Pinpoint the cell where the given text exists, returning its [X, Y] midpoint coordinate. 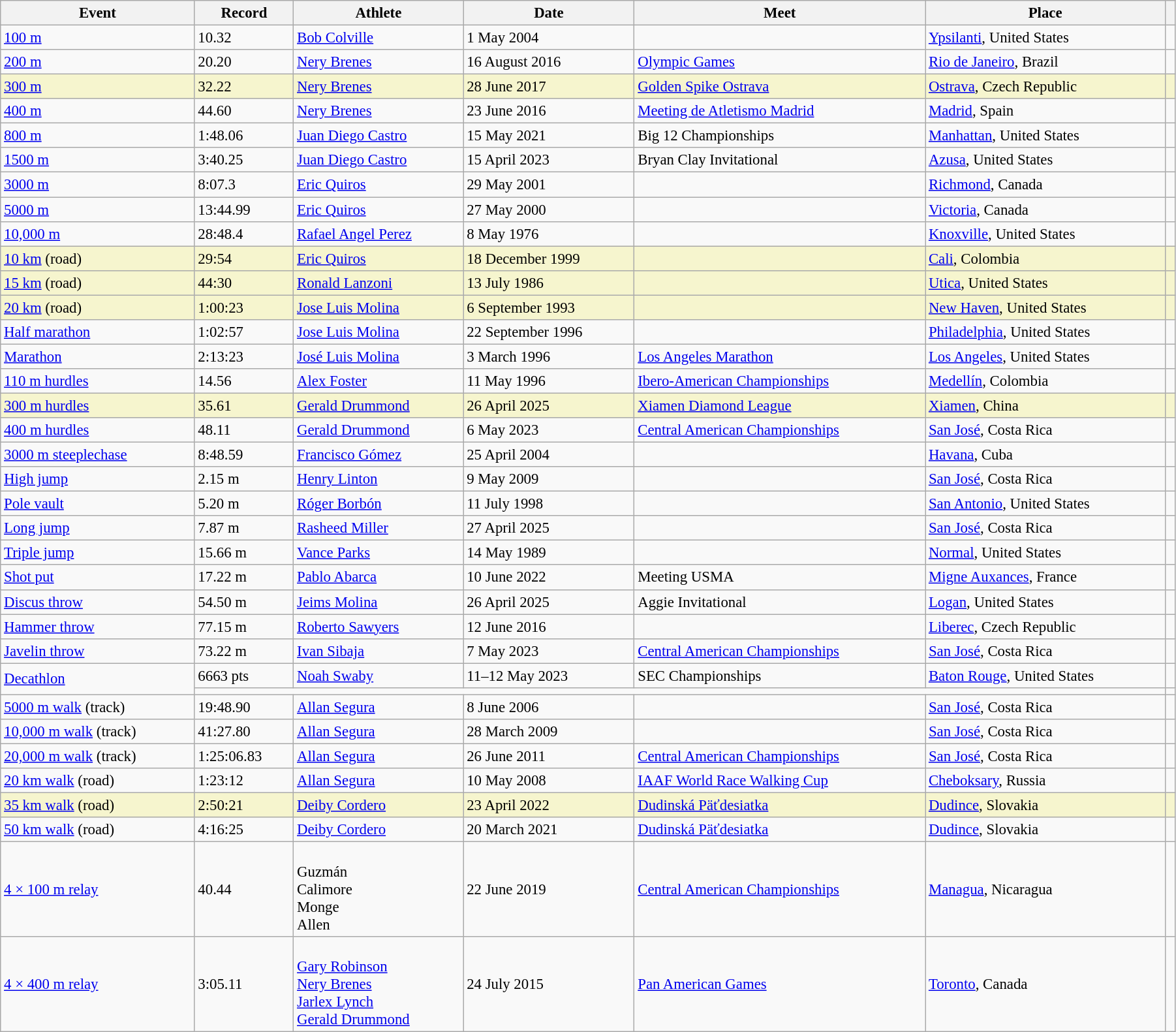
Event [98, 13]
Athlete [379, 13]
Ostrava, Czech Republic [1045, 87]
Cheboksary, Russia [1045, 781]
7 May 2023 [549, 651]
Migne Auxances, France [1045, 578]
32.22 [244, 87]
28:48.4 [244, 234]
28 June 2017 [549, 87]
15.66 m [244, 553]
Havana, Cuba [1045, 455]
5000 m [98, 210]
8 May 1976 [549, 234]
10,000 m walk (track) [98, 732]
11 July 1998 [549, 504]
13:44.99 [244, 210]
Xiamen Diamond League [780, 405]
35 km walk (road) [98, 805]
Liberec, Czech Republic [1045, 627]
Francisco Gómez [379, 455]
5000 m walk (track) [98, 707]
High jump [98, 479]
2.15 m [244, 479]
20 km walk (road) [98, 781]
Shot put [98, 578]
Cali, Colombia [1045, 258]
Pan American Games [780, 984]
100 m [98, 38]
27 April 2025 [549, 528]
Manhattan, United States [1045, 136]
Meet [780, 13]
16 August 2016 [549, 62]
SEC Championships [780, 676]
40.44 [244, 890]
10,000 m [98, 234]
1:00:23 [244, 307]
Noah Swaby [379, 676]
44:30 [244, 283]
1:25:06.83 [244, 756]
200 m [98, 62]
77.15 m [244, 627]
20 km (road) [98, 307]
11–12 May 2023 [549, 676]
Olympic Games [780, 62]
24 July 2015 [549, 984]
23 April 2022 [549, 805]
3000 m steeplechase [98, 455]
Half marathon [98, 332]
6 September 1993 [549, 307]
Golden Spike Ostrava [780, 87]
Gary RobinsonNery BrenesJarlex LynchGerald Drummond [379, 984]
110 m hurdles [98, 381]
Triple jump [98, 553]
1 May 2004 [549, 38]
Alex Foster [379, 381]
4 × 400 m relay [98, 984]
Rafael Angel Perez [379, 234]
400 m hurdles [98, 430]
1:02:57 [244, 332]
Place [1045, 13]
6 May 2023 [549, 430]
Utica, United States [1045, 283]
Aggie Invitational [780, 602]
10.32 [244, 38]
4 × 100 m relay [98, 890]
18 December 1999 [549, 258]
Record [244, 13]
11 May 1996 [549, 381]
Róger Borbón [379, 504]
25 April 2004 [549, 455]
17.22 m [244, 578]
Ibero-American Championships [780, 381]
Ronald Lanzoni [379, 283]
20.20 [244, 62]
50 km walk (road) [98, 830]
20,000 m walk (track) [98, 756]
10 km (road) [98, 258]
15 km (road) [98, 283]
73.22 m [244, 651]
Javelin throw [98, 651]
Discus throw [98, 602]
4:16:25 [244, 830]
Meeting USMA [780, 578]
28 March 2009 [549, 732]
Jeims Molina [379, 602]
Xiamen, China [1045, 405]
Pole vault [98, 504]
2:13:23 [244, 356]
15 May 2021 [549, 136]
300 m [98, 87]
Medellín, Colombia [1045, 381]
Bryan Clay Invitational [780, 160]
Rasheed Miller [379, 528]
Knoxville, United States [1045, 234]
6663 pts [244, 676]
Roberto Sawyers [379, 627]
14 May 1989 [549, 553]
Hammer throw [98, 627]
1:48.06 [244, 136]
9 May 2009 [549, 479]
23 June 2016 [549, 111]
San Antonio, United States [1045, 504]
48.11 [244, 430]
10 May 2008 [549, 781]
Henry Linton [379, 479]
7.87 m [244, 528]
13 July 1986 [549, 283]
300 m hurdles [98, 405]
Victoria, Canada [1045, 210]
10 June 2022 [549, 578]
8 June 2006 [549, 707]
29:54 [244, 258]
22 September 1996 [549, 332]
8:07.3 [244, 185]
12 June 2016 [549, 627]
41:27.80 [244, 732]
3000 m [98, 185]
Madrid, Spain [1045, 111]
Los Angeles Marathon [780, 356]
Los Angeles, United States [1045, 356]
Ypsilanti, United States [1045, 38]
New Haven, United States [1045, 307]
Long jump [98, 528]
1:23:12 [244, 781]
5.20 m [244, 504]
Normal, United States [1045, 553]
3:40.25 [244, 160]
Richmond, Canada [1045, 185]
22 June 2019 [549, 890]
Big 12 Championships [780, 136]
54.50 m [244, 602]
44.60 [244, 111]
José Luis Molina [379, 356]
Managua, Nicaragua [1045, 890]
IAAF World Race Walking Cup [780, 781]
14.56 [244, 381]
1500 m [98, 160]
3:05.11 [244, 984]
Philadelphia, United States [1045, 332]
27 May 2000 [549, 210]
19:48.90 [244, 707]
Bob Colville [379, 38]
Logan, United States [1045, 602]
8:48.59 [244, 455]
3 March 1996 [549, 356]
Toronto, Canada [1045, 984]
800 m [98, 136]
Rio de Janeiro, Brazil [1045, 62]
Date [549, 13]
400 m [98, 111]
Meeting de Atletismo Madrid [780, 111]
20 March 2021 [549, 830]
Pablo Abarca [379, 578]
29 May 2001 [549, 185]
Vance Parks [379, 553]
35.61 [244, 405]
GuzmánCalimoreMongeAllen [379, 890]
Baton Rouge, United States [1045, 676]
Decathlon [98, 679]
Ivan Sibaja [379, 651]
Azusa, United States [1045, 160]
Marathon [98, 356]
26 June 2011 [549, 756]
15 April 2023 [549, 160]
2:50:21 [244, 805]
